Capture the cell that displays the provided text and extract its (X, Y) central coordinate. 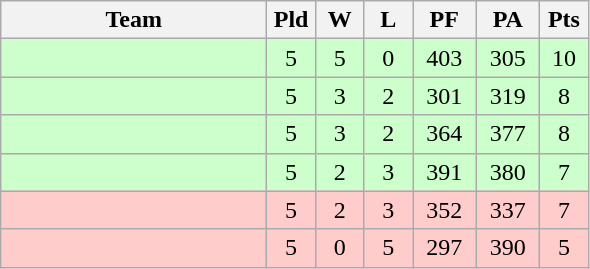
PF (444, 20)
PA (508, 20)
352 (444, 210)
301 (444, 96)
380 (508, 172)
L (388, 20)
W (340, 20)
297 (444, 248)
305 (508, 58)
Team (134, 20)
364 (444, 134)
377 (508, 134)
Pld (292, 20)
337 (508, 210)
390 (508, 248)
Pts (564, 20)
319 (508, 96)
10 (564, 58)
403 (444, 58)
391 (444, 172)
